From the cell containing the given text, extract its center point as (X, Y) coordinate. 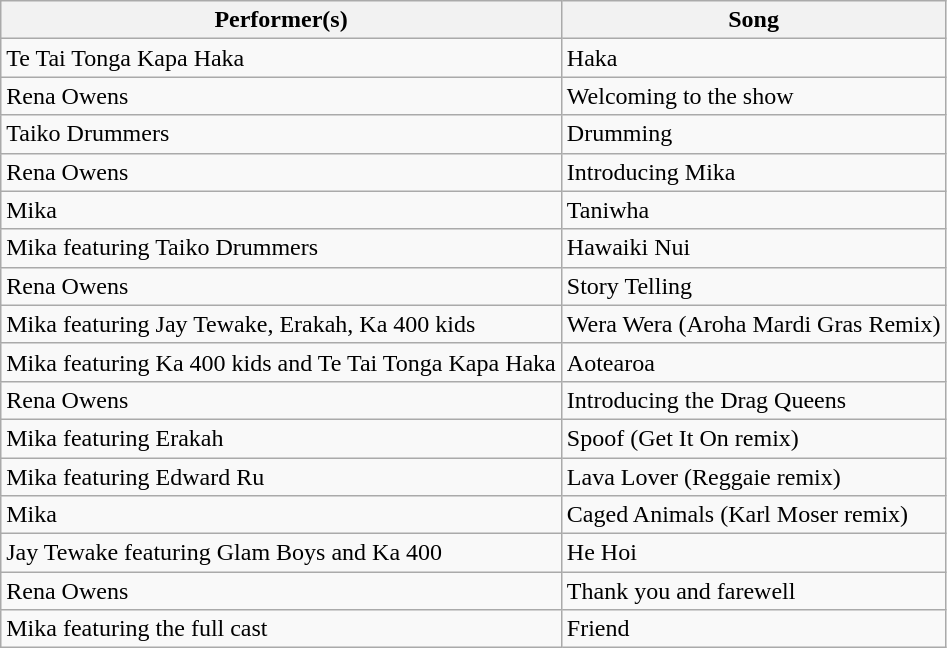
Jay Tewake featuring Glam Boys and Ka 400 (282, 553)
Mika featuring Ka 400 kids and Te Tai Tonga Kapa Haka (282, 362)
Haka (754, 58)
Introducing Mika (754, 172)
Mika featuring the full cast (282, 629)
He Hoi (754, 553)
Thank you and farewell (754, 591)
Hawaiki Nui (754, 248)
Spoof (Get It On remix) (754, 438)
Song (754, 20)
Introducing the Drag Queens (754, 400)
Lava Lover (Reggaie remix) (754, 477)
Aotearoa (754, 362)
Wera Wera (Aroha Mardi Gras Remix) (754, 324)
Mika featuring Taiko Drummers (282, 248)
Welcoming to the show (754, 96)
Drumming (754, 134)
Story Telling (754, 286)
Caged Animals (Karl Moser remix) (754, 515)
Mika featuring Erakah (282, 438)
Taiko Drummers (282, 134)
Friend (754, 629)
Te Tai Tonga Kapa Haka (282, 58)
Mika featuring Jay Tewake, Erakah, Ka 400 kids (282, 324)
Taniwha (754, 210)
Performer(s) (282, 20)
Mika featuring Edward Ru (282, 477)
